Capture the cell that displays the provided text and extract its [X, Y] central coordinate. 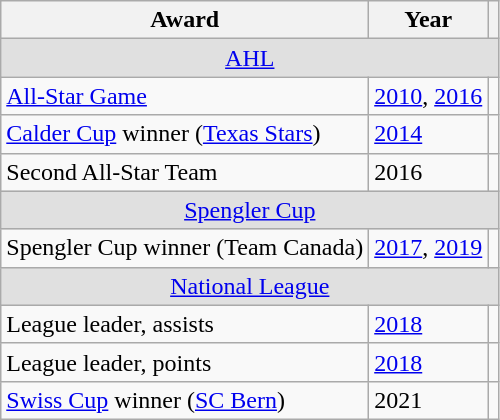
National League [250, 286]
League leader, points [185, 362]
Year [428, 20]
Swiss Cup winner (SC Bern) [185, 400]
Second All-Star Team [185, 172]
2016 [428, 172]
Spengler Cup [250, 210]
Award [185, 20]
2017, 2019 [428, 248]
AHL [250, 58]
Spengler Cup winner (Team Canada) [185, 248]
2010, 2016 [428, 96]
All-Star Game [185, 96]
2014 [428, 134]
League leader, assists [185, 324]
2021 [428, 400]
Calder Cup winner (Texas Stars) [185, 134]
